From the cell containing the given text, extract its center point as (X, Y) coordinate. 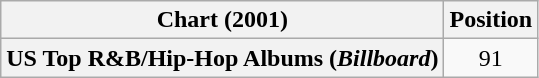
US Top R&B/Hip-Hop Albums (Billboard) (222, 58)
Chart (2001) (222, 20)
Position (491, 20)
91 (491, 58)
